Return the [X, Y] coordinate for the center point of the cell that contains the specified text.  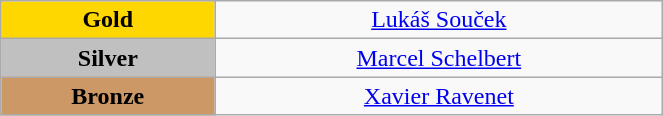
Marcel Schelbert [439, 58]
Gold [108, 20]
Lukáš Souček [439, 20]
Xavier Ravenet [439, 96]
Bronze [108, 96]
Silver [108, 58]
